Search for the cell housing the specified text and yield its [X, Y] center coordinate. 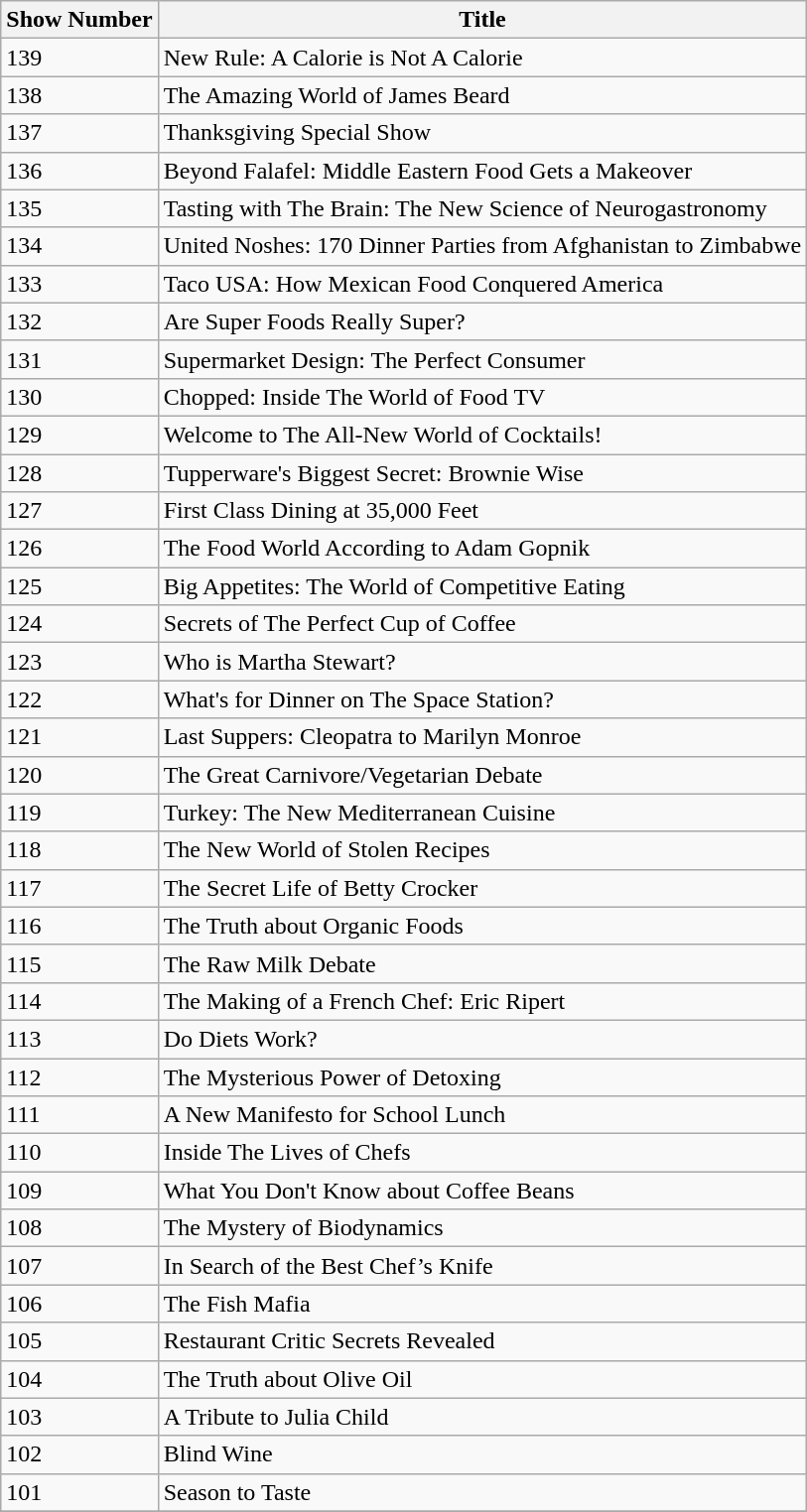
The Food World According to Adam Gopnik [482, 549]
Beyond Falafel: Middle Eastern Food Gets a Makeover [482, 171]
The Amazing World of James Beard [482, 95]
What's for Dinner on The Space Station? [482, 699]
Show Number [79, 20]
In Search of the Best Chef’s Knife [482, 1266]
Restaurant Critic Secrets Revealed [482, 1341]
114 [79, 1001]
112 [79, 1076]
130 [79, 397]
The Truth about Olive Oil [482, 1379]
133 [79, 284]
The New World of Stolen Recipes [482, 850]
103 [79, 1417]
135 [79, 208]
The Raw Milk Debate [482, 963]
The Truth about Organic Foods [482, 926]
113 [79, 1039]
The Mystery of Biodynamics [482, 1228]
Thanksgiving Special Show [482, 133]
Last Suppers: Cleopatra to Marilyn Monroe [482, 737]
136 [79, 171]
The Mysterious Power of Detoxing [482, 1076]
134 [79, 246]
United Noshes: 170 Dinner Parties from Afghanistan to Zimbabwe [482, 246]
Tasting with The Brain: The New Science of Neurogastronomy [482, 208]
Chopped: Inside The World of Food TV [482, 397]
Title [482, 20]
111 [79, 1115]
122 [79, 699]
Secrets of The Perfect Cup of Coffee [482, 624]
New Rule: A Calorie is Not A Calorie [482, 58]
119 [79, 813]
What You Don't Know about Coffee Beans [482, 1191]
104 [79, 1379]
101 [79, 1492]
Turkey: The New Mediterranean Cuisine [482, 813]
126 [79, 549]
Supermarket Design: The Perfect Consumer [482, 359]
107 [79, 1266]
Welcome to The All-New World of Cocktails! [482, 435]
125 [79, 586]
Tupperware's Biggest Secret: Brownie Wise [482, 473]
102 [79, 1454]
118 [79, 850]
131 [79, 359]
110 [79, 1153]
139 [79, 58]
First Class Dining at 35,000 Feet [482, 511]
137 [79, 133]
105 [79, 1341]
124 [79, 624]
128 [79, 473]
132 [79, 321]
123 [79, 662]
A New Manifesto for School Lunch [482, 1115]
127 [79, 511]
109 [79, 1191]
Do Diets Work? [482, 1039]
The Great Carnivore/Vegetarian Debate [482, 775]
The Secret Life of Betty Crocker [482, 888]
138 [79, 95]
108 [79, 1228]
The Fish Mafia [482, 1304]
Are Super Foods Really Super? [482, 321]
115 [79, 963]
Inside The Lives of Chefs [482, 1153]
120 [79, 775]
117 [79, 888]
129 [79, 435]
106 [79, 1304]
Taco USA: How Mexican Food Conquered America [482, 284]
The Making of a French Chef: Eric Ripert [482, 1001]
Who is Martha Stewart? [482, 662]
Season to Taste [482, 1492]
116 [79, 926]
A Tribute to Julia Child [482, 1417]
Big Appetites: The World of Competitive Eating [482, 586]
Blind Wine [482, 1454]
121 [79, 737]
